Extract the [x, y] coordinate from the center of the cell holding the provided text.  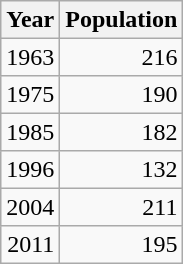
1996 [30, 170]
1985 [30, 132]
211 [122, 206]
Population [122, 20]
Year [30, 20]
1975 [30, 94]
1963 [30, 56]
182 [122, 132]
216 [122, 56]
2011 [30, 244]
190 [122, 94]
195 [122, 244]
132 [122, 170]
2004 [30, 206]
